Determine the (X, Y) coordinate at the center of the cell enclosing the given text.  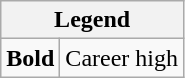
Legend (92, 20)
Career high (122, 58)
Bold (30, 58)
